Pinpoint the cell where the given text exists, returning its [X, Y] midpoint coordinate. 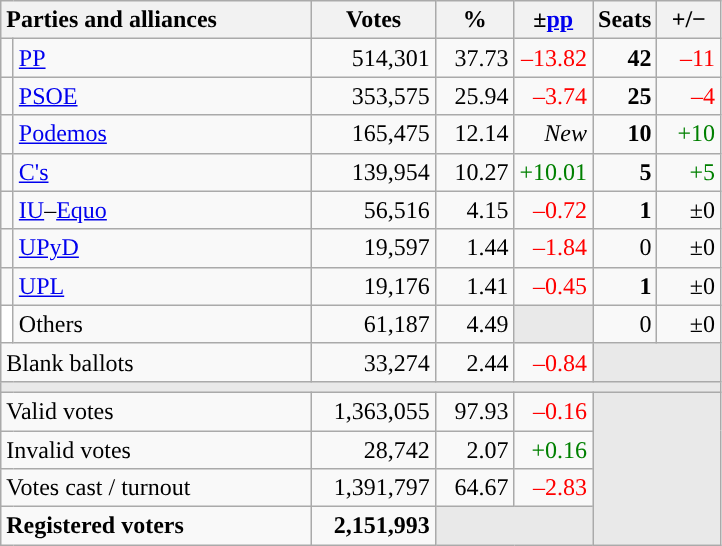
–2.83 [554, 488]
2,151,993 [374, 526]
–0.45 [554, 286]
1,363,055 [374, 411]
C's [162, 172]
+0.16 [554, 449]
Seats [625, 20]
19,176 [374, 286]
–11 [689, 58]
353,575 [374, 96]
1.44 [474, 248]
UPyD [162, 248]
33,274 [374, 362]
Podemos [162, 134]
Votes cast / turnout [156, 488]
2.44 [474, 362]
12.14 [474, 134]
UPL [162, 286]
4.49 [474, 324]
+/− [689, 20]
97.93 [474, 411]
–13.82 [554, 58]
10 [625, 134]
Valid votes [156, 411]
±pp [554, 20]
25.94 [474, 96]
165,475 [374, 134]
28,742 [374, 449]
+5 [689, 172]
Others [162, 324]
19,597 [374, 248]
5 [625, 172]
PSOE [162, 96]
139,954 [374, 172]
–0.16 [554, 411]
Blank ballots [156, 362]
10.27 [474, 172]
56,516 [374, 210]
64.67 [474, 488]
1.41 [474, 286]
4.15 [474, 210]
% [474, 20]
–4 [689, 96]
42 [625, 58]
2.07 [474, 449]
–0.72 [554, 210]
37.73 [474, 58]
Votes [374, 20]
25 [625, 96]
+10 [689, 134]
Registered voters [156, 526]
1,391,797 [374, 488]
Invalid votes [156, 449]
–3.74 [554, 96]
61,187 [374, 324]
Parties and alliances [156, 20]
514,301 [374, 58]
IU–Equo [162, 210]
New [554, 134]
PP [162, 58]
–0.84 [554, 362]
+10.01 [554, 172]
–1.84 [554, 248]
